Determine the [x, y] coordinate at the center of the cell enclosing the given text.  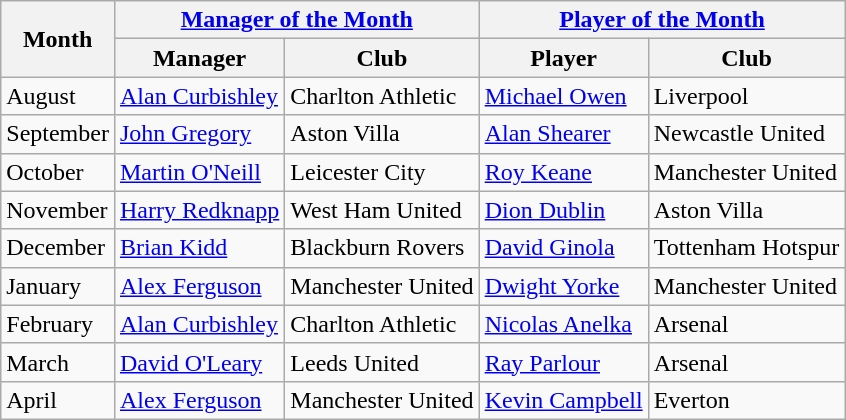
Dion Dublin [564, 210]
September [58, 134]
Martin O'Neill [199, 172]
December [58, 248]
Month [58, 39]
Newcastle United [746, 134]
Kevin Campbell [564, 400]
August [58, 96]
Tottenham Hotspur [746, 248]
April [58, 400]
Manager of the Month [296, 20]
Player of the Month [662, 20]
March [58, 362]
David Ginola [564, 248]
Brian Kidd [199, 248]
Manager [199, 58]
January [58, 286]
Michael Owen [564, 96]
Leicester City [382, 172]
Roy Keane [564, 172]
David O'Leary [199, 362]
October [58, 172]
November [58, 210]
Harry Redknapp [199, 210]
Leeds United [382, 362]
Everton [746, 400]
February [58, 324]
Dwight Yorke [564, 286]
Nicolas Anelka [564, 324]
John Gregory [199, 134]
West Ham United [382, 210]
Alan Shearer [564, 134]
Ray Parlour [564, 362]
Player [564, 58]
Liverpool [746, 96]
Blackburn Rovers [382, 248]
